Output the [X, Y] coordinate of the center of the cell containing the given text.  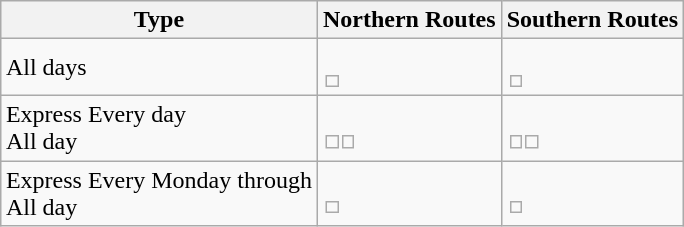
All days [158, 68]
Northern Routes [409, 20]
Type [158, 20]
Express Every dayAll day [158, 128]
Express Every Monday throughAll day [158, 192]
Southern Routes [592, 20]
